Extract the (X, Y) coordinate from the center of the cell holding the provided text.  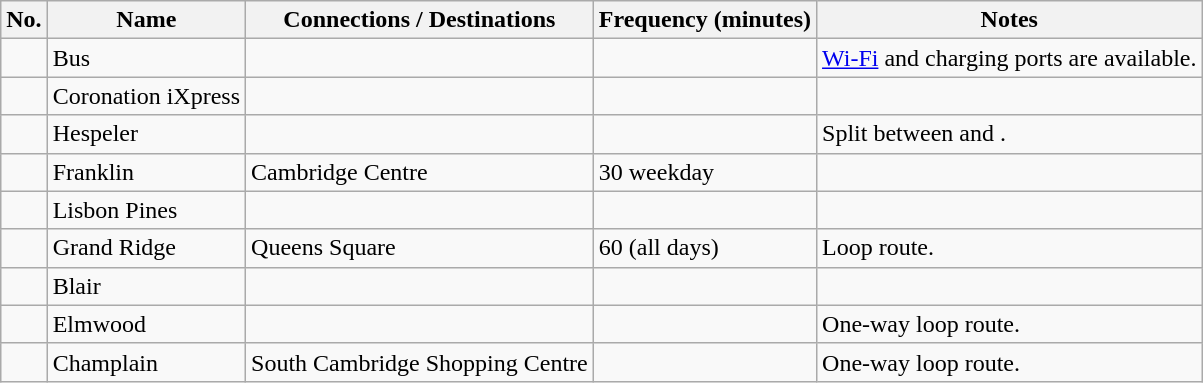
Grand Ridge (146, 248)
Notes (1010, 20)
Franklin (146, 172)
Coronation iXpress (146, 96)
Queens Square (420, 248)
Champlain (146, 362)
Cambridge Centre (420, 172)
Split between and . (1010, 134)
South Cambridge Shopping Centre (420, 362)
Hespeler (146, 134)
Bus (146, 58)
No. (24, 20)
Elmwood (146, 324)
Blair (146, 286)
Connections / Destinations (420, 20)
Loop route. (1010, 248)
Wi-Fi and charging ports are available. (1010, 58)
30 weekday (704, 172)
Name (146, 20)
Frequency (minutes) (704, 20)
Lisbon Pines (146, 210)
60 (all days) (704, 248)
